From the cell containing the given text, extract its center point as [X, Y] coordinate. 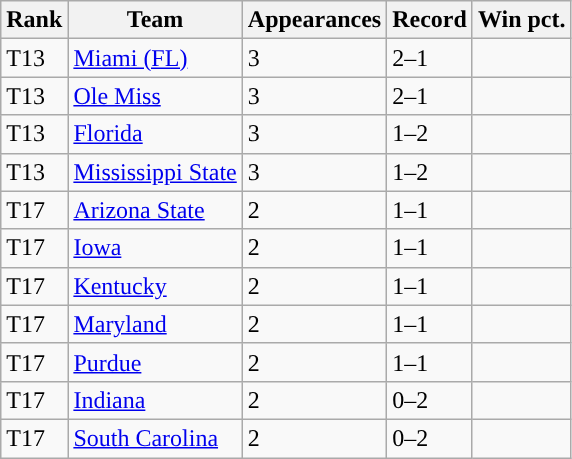
Kentucky [155, 286]
Win pct. [522, 20]
Mississippi State [155, 172]
Record [430, 20]
Arizona State [155, 210]
Ole Miss [155, 96]
Miami (FL) [155, 58]
Iowa [155, 248]
Indiana [155, 400]
South Carolina [155, 438]
Maryland [155, 324]
Appearances [314, 20]
Rank [34, 20]
Team [155, 20]
Purdue [155, 362]
Florida [155, 134]
